Detect which cell encompasses the target text, then output its [x, y] center coordinate. 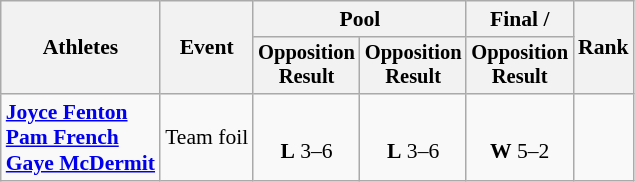
W 5–2 [520, 138]
Final / [520, 19]
Team foil [206, 138]
Joyce FentonPam FrenchGaye McDermit [80, 138]
Pool [360, 19]
Rank [604, 48]
Event [206, 48]
Athletes [80, 48]
